Locate the cell with the specified text and output its [x, y] center coordinate. 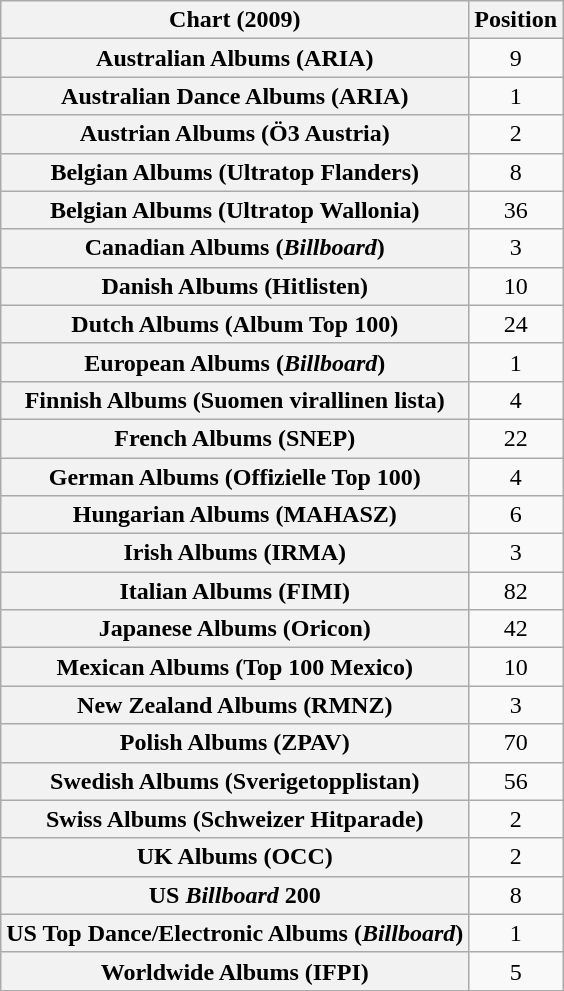
UK Albums (OCC) [235, 857]
Swedish Albums (Sverigetopplistan) [235, 781]
Hungarian Albums (MAHASZ) [235, 515]
70 [516, 743]
US Top Dance/Electronic Albums (Billboard) [235, 933]
European Albums (Billboard) [235, 362]
French Albums (SNEP) [235, 438]
Mexican Albums (Top 100 Mexico) [235, 667]
Belgian Albums (Ultratop Flanders) [235, 172]
36 [516, 210]
9 [516, 58]
Swiss Albums (Schweizer Hitparade) [235, 819]
Italian Albums (FIMI) [235, 591]
German Albums (Offizielle Top 100) [235, 477]
82 [516, 591]
Chart (2009) [235, 20]
5 [516, 971]
Worldwide Albums (IFPI) [235, 971]
56 [516, 781]
Finnish Albums (Suomen virallinen lista) [235, 400]
New Zealand Albums (RMNZ) [235, 705]
Austrian Albums (Ö3 Austria) [235, 134]
42 [516, 629]
Irish Albums (IRMA) [235, 553]
Danish Albums (Hitlisten) [235, 286]
US Billboard 200 [235, 895]
22 [516, 438]
Dutch Albums (Album Top 100) [235, 324]
Japanese Albums (Oricon) [235, 629]
24 [516, 324]
Belgian Albums (Ultratop Wallonia) [235, 210]
Position [516, 20]
Australian Dance Albums (ARIA) [235, 96]
6 [516, 515]
Australian Albums (ARIA) [235, 58]
Canadian Albums (Billboard) [235, 248]
Polish Albums (ZPAV) [235, 743]
